Detect which cell encompasses the target text, then output its [x, y] center coordinate. 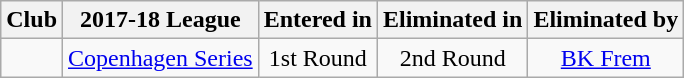
1st Round [318, 58]
Entered in [318, 20]
2017-18 League [161, 20]
Eliminated by [606, 20]
Club [32, 20]
Copenhagen Series [161, 58]
BK Frem [606, 58]
Eliminated in [452, 20]
2nd Round [452, 58]
